Locate the cell with the specified text and output its (X, Y) center coordinate. 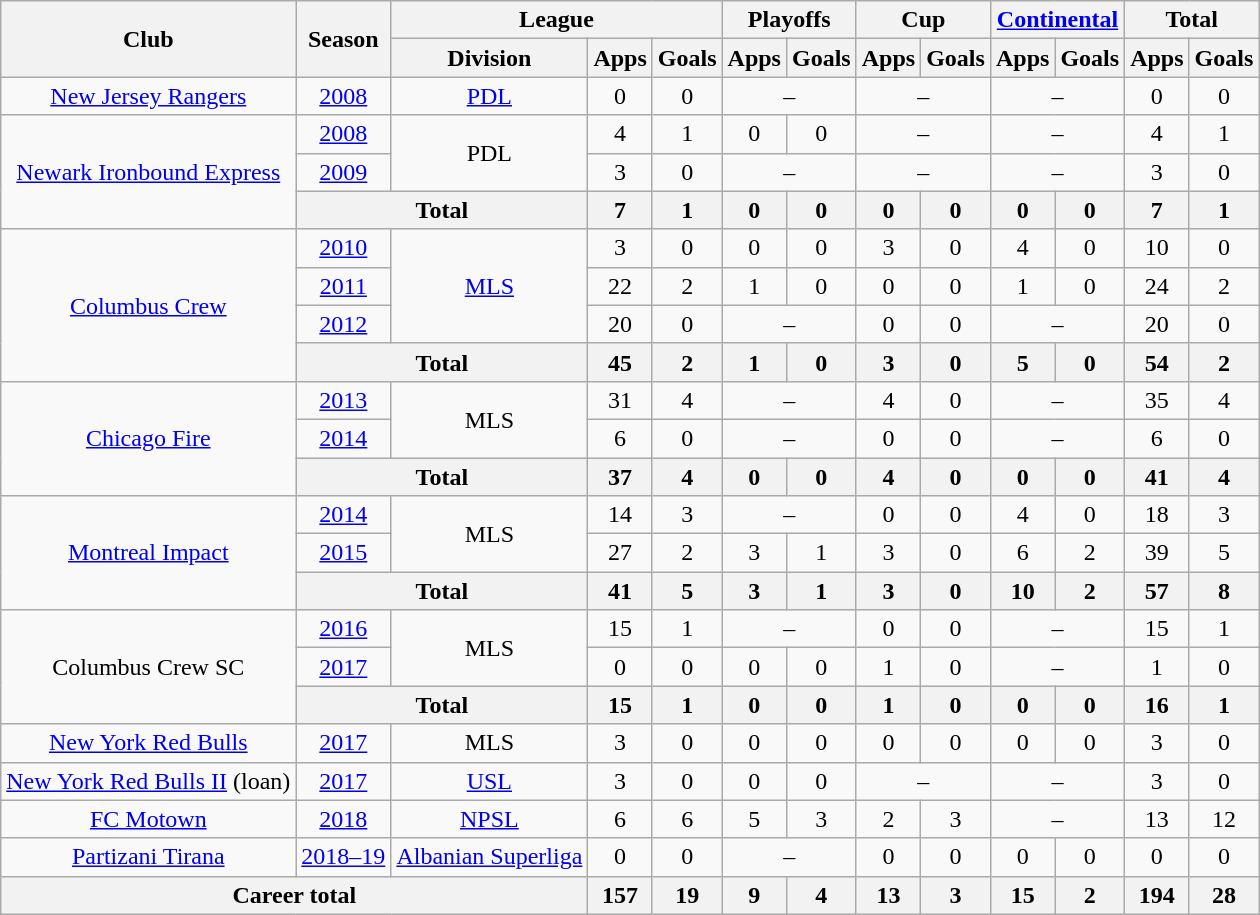
Partizani Tirana (148, 857)
157 (620, 895)
League (556, 20)
37 (620, 477)
FC Motown (148, 819)
14 (620, 515)
8 (1224, 591)
24 (1157, 286)
12 (1224, 819)
2011 (344, 286)
18 (1157, 515)
22 (620, 286)
2010 (344, 248)
194 (1157, 895)
New Jersey Rangers (148, 96)
New York Red Bulls (148, 743)
NPSL (490, 819)
Playoffs (789, 20)
9 (754, 895)
Montreal Impact (148, 553)
45 (620, 362)
Club (148, 39)
2013 (344, 400)
New York Red Bulls II (loan) (148, 781)
Cup (923, 20)
28 (1224, 895)
2015 (344, 553)
Division (490, 58)
27 (620, 553)
Columbus Crew SC (148, 667)
2009 (344, 172)
2018 (344, 819)
35 (1157, 400)
Continental (1057, 20)
Albanian Superliga (490, 857)
31 (620, 400)
USL (490, 781)
54 (1157, 362)
Career total (294, 895)
39 (1157, 553)
Columbus Crew (148, 305)
57 (1157, 591)
2018–19 (344, 857)
19 (687, 895)
Chicago Fire (148, 438)
2016 (344, 629)
16 (1157, 705)
Season (344, 39)
Newark Ironbound Express (148, 172)
2012 (344, 324)
